Output the (X, Y) coordinate of the center of the cell containing the given text.  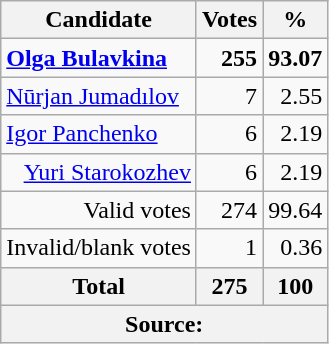
100 (296, 286)
99.64 (296, 210)
274 (229, 210)
Total (99, 286)
2.55 (296, 96)
Invalid/blank votes (99, 248)
Yuri Starokozhev (99, 172)
0.36 (296, 248)
Olga Bulavkina (99, 58)
1 (229, 248)
275 (229, 286)
Source: (164, 324)
Votes (229, 20)
Valid votes (99, 210)
255 (229, 58)
% (296, 20)
Candidate (99, 20)
Nūrjan Jumadılov (99, 96)
7 (229, 96)
Igor Panchenko (99, 134)
93.07 (296, 58)
